Output the (X, Y) coordinate of the center of the cell containing the given text.  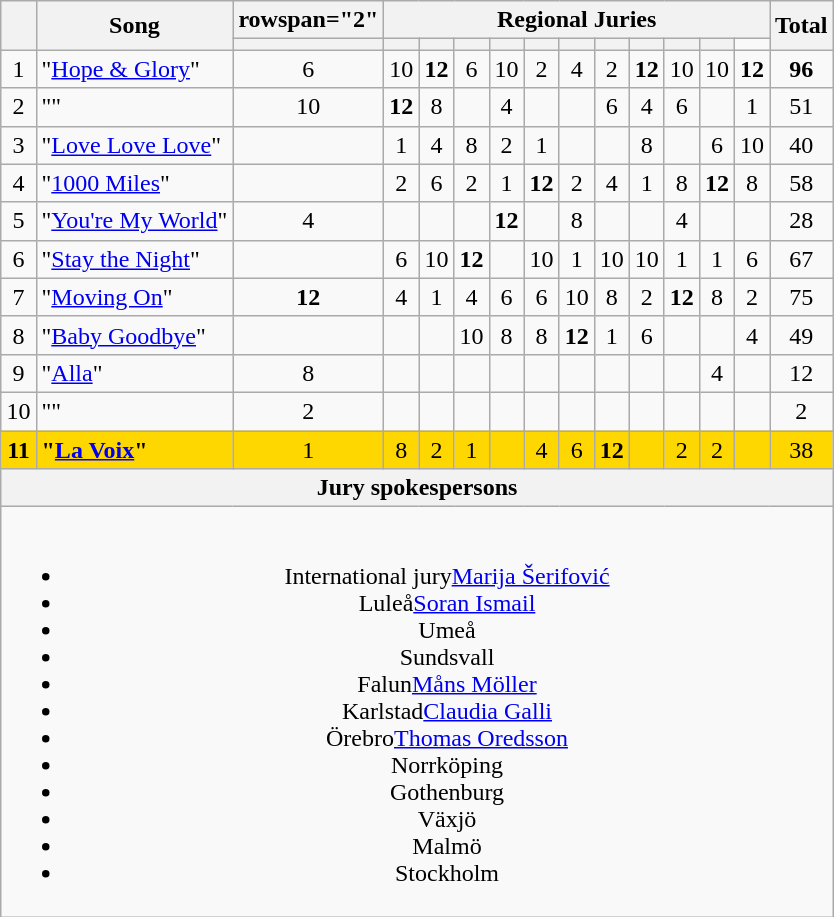
Total (802, 26)
Regional Juries (577, 20)
Jury spokespersons (417, 488)
67 (802, 259)
7 (18, 297)
"Alla" (134, 373)
49 (802, 335)
"You're My World" (134, 221)
11 (18, 449)
"Moving On" (134, 297)
5 (18, 221)
40 (802, 145)
58 (802, 183)
"1000 Miles" (134, 183)
Song (134, 26)
3 (18, 145)
"Love Love Love" (134, 145)
38 (802, 449)
rowspan="2" (308, 20)
75 (802, 297)
51 (802, 107)
"Baby Goodbye" (134, 335)
"La Voix" (134, 449)
"Hope & Glory" (134, 69)
96 (802, 69)
9 (18, 373)
"Stay the Night" (134, 259)
28 (802, 221)
